Locate the cell with the specified text and output its [x, y] center coordinate. 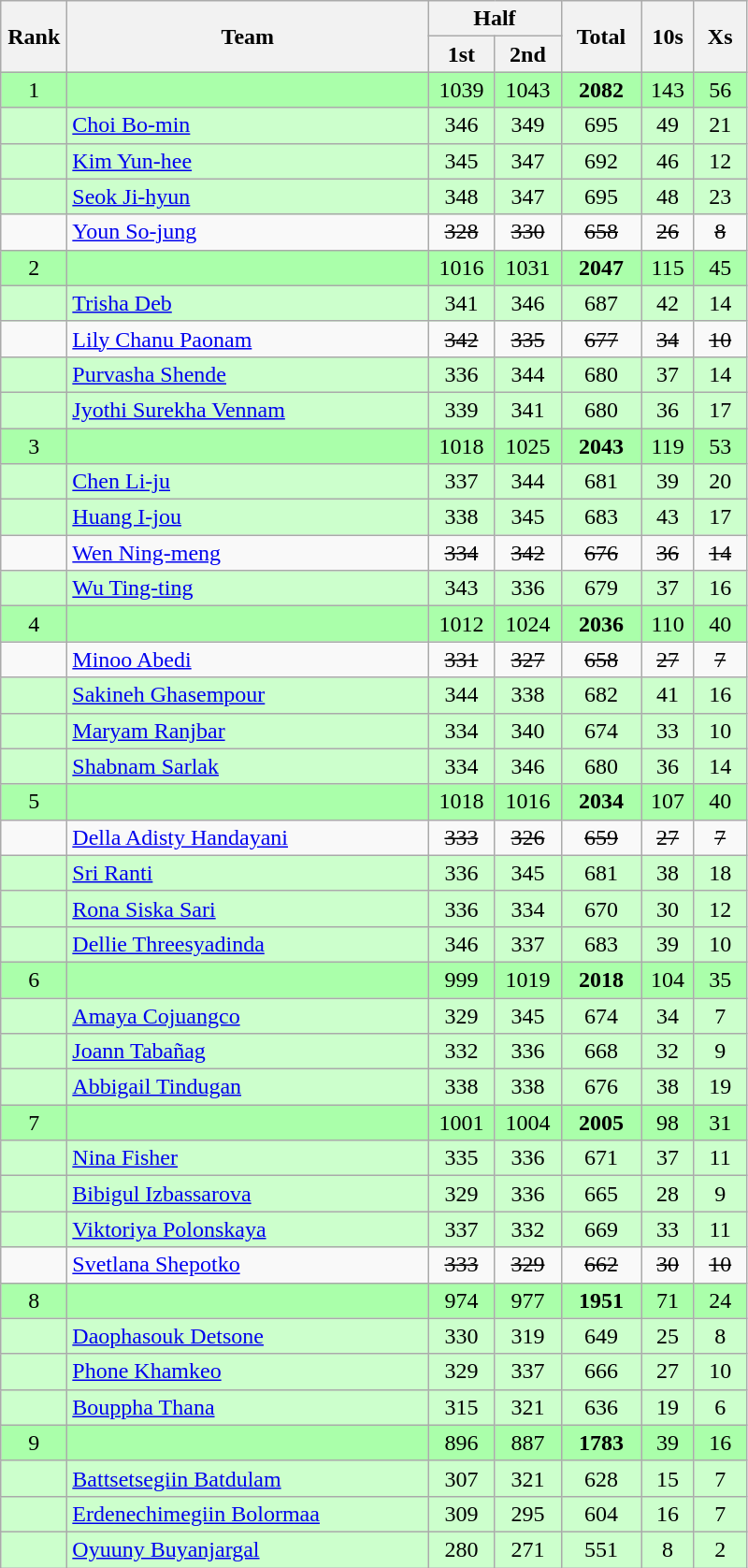
662 [601, 1265]
31 [720, 1123]
326 [527, 837]
1783 [601, 1443]
Oyuuny Buyanjargal [248, 1549]
1012 [462, 624]
Sakineh Ghasempour [248, 695]
Jyothi Surekha Vennam [248, 410]
319 [527, 1336]
53 [720, 446]
636 [601, 1407]
Chen Li-ju [248, 482]
309 [462, 1514]
668 [601, 1052]
1st [462, 54]
21 [720, 125]
1 [34, 90]
339 [462, 410]
Phone Khamkeo [248, 1372]
271 [527, 1549]
2036 [601, 624]
1043 [527, 90]
110 [668, 624]
Youn So-jung [248, 232]
Bouppha Thana [248, 1407]
327 [527, 660]
35 [720, 980]
659 [601, 837]
10s [668, 36]
315 [462, 1407]
3 [34, 446]
42 [668, 303]
2043 [601, 446]
348 [462, 196]
1951 [601, 1300]
23 [720, 196]
Viktoriya Polonskaya [248, 1229]
692 [601, 161]
Erdenechimegiin Bolormaa [248, 1514]
Seok Ji-hyun [248, 196]
Kim Yun-hee [248, 161]
28 [668, 1194]
143 [668, 90]
340 [527, 731]
671 [601, 1158]
104 [668, 980]
Shabnam Sarlak [248, 766]
46 [668, 161]
Daophasouk Detsone [248, 1336]
Lily Chanu Paonam [248, 339]
107 [668, 802]
Bibigul Izbassarova [248, 1194]
2034 [601, 802]
628 [601, 1478]
Huang I-jou [248, 517]
1001 [462, 1123]
Sri Ranti [248, 873]
977 [527, 1300]
25 [668, 1336]
1025 [527, 446]
682 [601, 695]
5 [34, 802]
Della Adisty Handayani [248, 837]
98 [668, 1123]
1039 [462, 90]
Half [495, 19]
665 [601, 1194]
18 [720, 873]
669 [601, 1229]
49 [668, 125]
Wu Ting-ting [248, 588]
Xs [720, 36]
2082 [601, 90]
1019 [527, 980]
649 [601, 1336]
974 [462, 1300]
Abbigail Tindugan [248, 1087]
119 [668, 446]
604 [601, 1514]
2005 [601, 1123]
Battsetsegiin Batdulam [248, 1478]
Amaya Cojuangco [248, 1015]
26 [668, 232]
24 [720, 1300]
679 [601, 588]
Trisha Deb [248, 303]
45 [720, 268]
32 [668, 1052]
Total [601, 36]
307 [462, 1478]
670 [601, 908]
Minoo Abedi [248, 660]
1004 [527, 1123]
999 [462, 980]
Team [248, 36]
Choi Bo-min [248, 125]
48 [668, 196]
887 [527, 1443]
1024 [527, 624]
Dellie Threesyadinda [248, 944]
4 [34, 624]
551 [601, 1549]
Svetlana Shepotko [248, 1265]
Rona Siska Sari [248, 908]
677 [601, 339]
666 [601, 1372]
896 [462, 1443]
Maryam Ranjbar [248, 731]
343 [462, 588]
1031 [527, 268]
Wen Ning-meng [248, 553]
20 [720, 482]
349 [527, 125]
15 [668, 1478]
115 [668, 268]
295 [527, 1514]
Joann Tabañag [248, 1052]
Purvasha Shende [248, 374]
71 [668, 1300]
280 [462, 1549]
2nd [527, 54]
2018 [601, 980]
328 [462, 232]
41 [668, 695]
331 [462, 660]
2047 [601, 268]
Rank [34, 36]
687 [601, 303]
56 [720, 90]
43 [668, 517]
Nina Fisher [248, 1158]
